Return [x, y] of the center of cell containing provided text 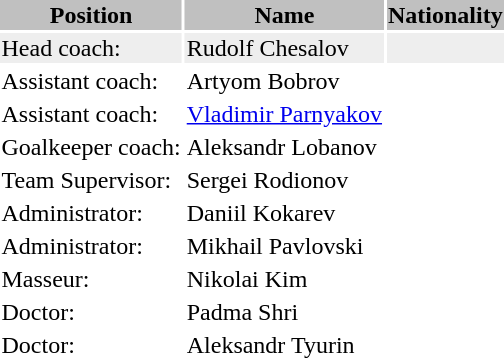
Doctor: [91, 312]
Position [91, 15]
Goalkeeper coach: [91, 147]
Daniil Kokarev [284, 213]
Vladimir Parnyakov [284, 114]
Head coach: [91, 48]
Team Supervisor: [91, 180]
Rudolf Chesalov [284, 48]
Mikhail Pavlovski [284, 246]
Sergei Rodionov [284, 180]
Name [284, 15]
Nikolai Kim [284, 279]
Artyom Bobrov [284, 81]
Masseur: [91, 279]
Aleksandr Lobanov [284, 147]
Padma Shri [284, 312]
